Pinpoint the cell where the given text exists, returning its [X, Y] midpoint coordinate. 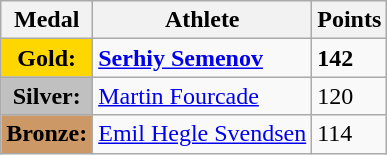
Martin Fourcade [202, 96]
Athlete [202, 20]
Serhiy Semenov [202, 58]
120 [350, 96]
Gold: [47, 58]
Emil Hegle Svendsen [202, 134]
Medal [47, 20]
Silver: [47, 96]
114 [350, 134]
142 [350, 58]
Points [350, 20]
Bronze: [47, 134]
